Detect which cell encompasses the target text, then output its [x, y] center coordinate. 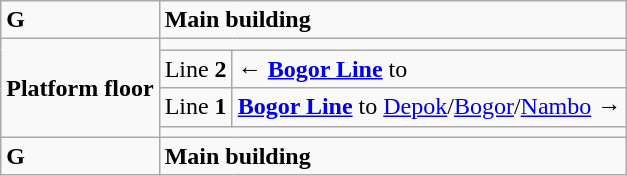
Line 2 [196, 69]
Platform floor [80, 88]
← Bogor Line to [430, 69]
Line 1 [196, 107]
Bogor Line to Depok/Bogor/Nambo → [430, 107]
